Capture the cell that displays the provided text and extract its [x, y] central coordinate. 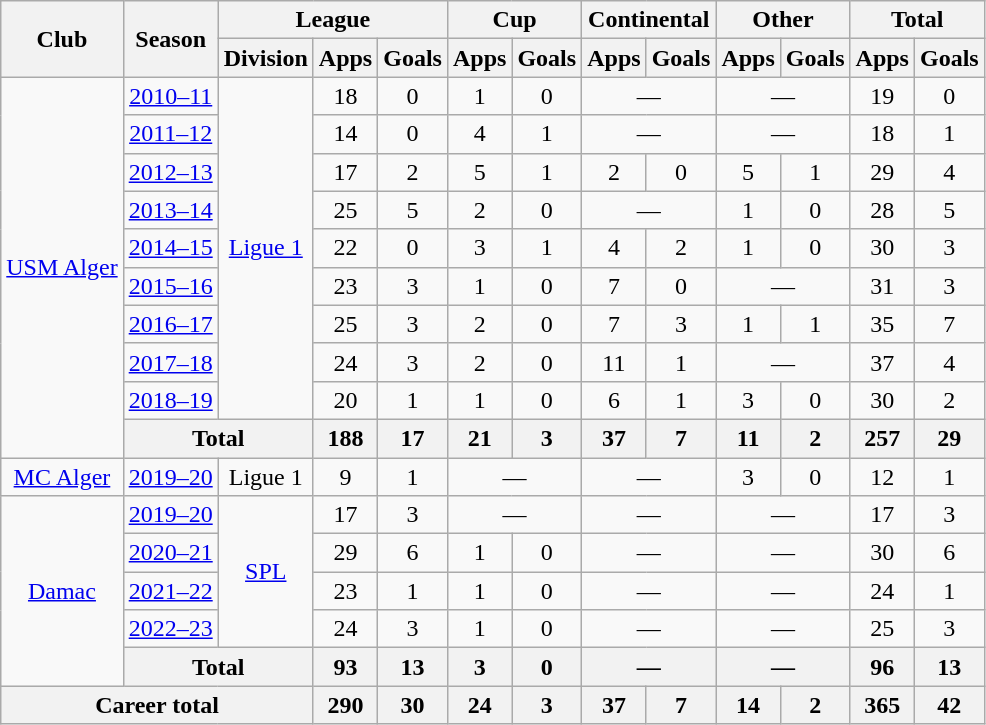
257 [882, 438]
365 [882, 705]
2011–12 [170, 134]
28 [882, 210]
Continental [649, 20]
2015–16 [170, 286]
188 [345, 438]
96 [882, 667]
2013–14 [170, 210]
31 [882, 286]
2022–23 [170, 629]
2010–11 [170, 96]
2014–15 [170, 248]
42 [949, 705]
93 [345, 667]
9 [345, 477]
290 [345, 705]
USM Alger [62, 268]
Damac [62, 591]
22 [345, 248]
19 [882, 96]
2018–19 [170, 400]
2016–17 [170, 324]
2021–22 [170, 591]
Club [62, 39]
Other [783, 20]
2012–13 [170, 172]
35 [882, 324]
Cup [514, 20]
21 [479, 438]
Division [266, 58]
2017–18 [170, 362]
SPL [266, 572]
MC Alger [62, 477]
2020–21 [170, 553]
20 [345, 400]
12 [882, 477]
Career total [158, 705]
League [332, 20]
Season [170, 39]
